Identify which cell holds the provided text, then report its [x, y] central coordinate. 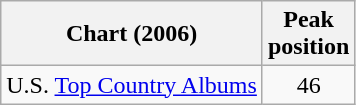
U.S. Top Country Albums [132, 85]
Chart (2006) [132, 34]
46 [308, 85]
Peakposition [308, 34]
